Locate the cell with the specified text and output its [X, Y] center coordinate. 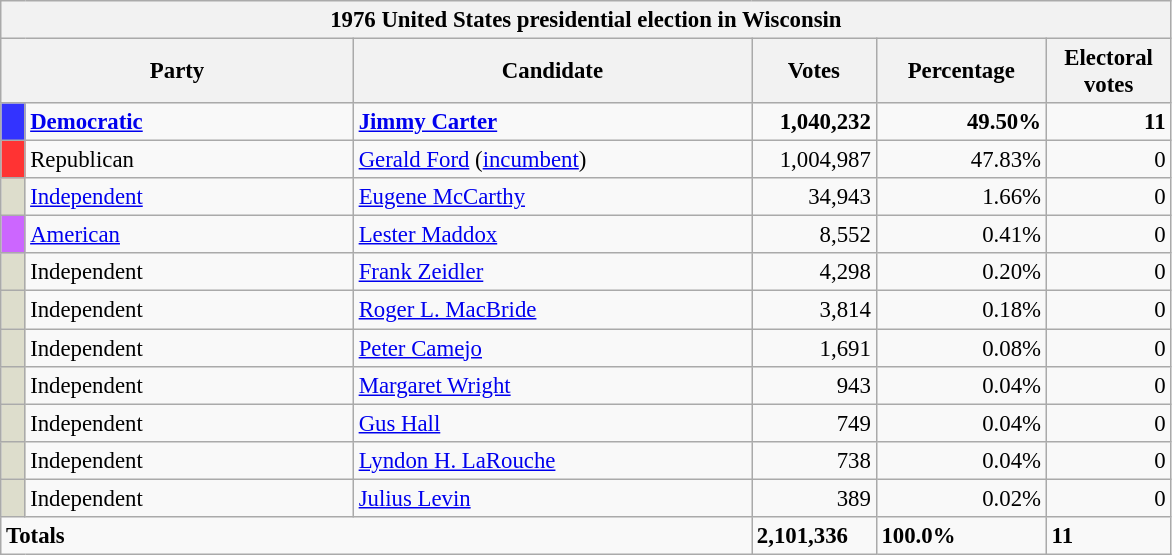
Totals [376, 536]
Lyndon H. LaRouche [552, 460]
0.20% [961, 273]
2,101,336 [814, 536]
1.66% [961, 197]
47.83% [961, 160]
0.41% [961, 235]
Votes [814, 72]
Gerald Ford (incumbent) [552, 160]
943 [814, 385]
Democratic [189, 122]
Jimmy Carter [552, 122]
Lester Maddox [552, 235]
3,814 [814, 310]
Gus Hall [552, 423]
Margaret Wright [552, 385]
100.0% [961, 536]
1976 United States presidential election in Wisconsin [586, 20]
Eugene McCarthy [552, 197]
Republican [189, 160]
0.18% [961, 310]
389 [814, 498]
1,004,987 [814, 160]
34,943 [814, 197]
Roger L. MacBride [552, 310]
Candidate [552, 72]
0.08% [961, 348]
738 [814, 460]
Party [178, 72]
Electoral votes [1108, 72]
American [189, 235]
Frank Zeidler [552, 273]
Julius Levin [552, 498]
49.50% [961, 122]
4,298 [814, 273]
Percentage [961, 72]
8,552 [814, 235]
0.02% [961, 498]
Peter Camejo [552, 348]
1,691 [814, 348]
1,040,232 [814, 122]
749 [814, 423]
